Detect which cell encompasses the target text, then output its (X, Y) center coordinate. 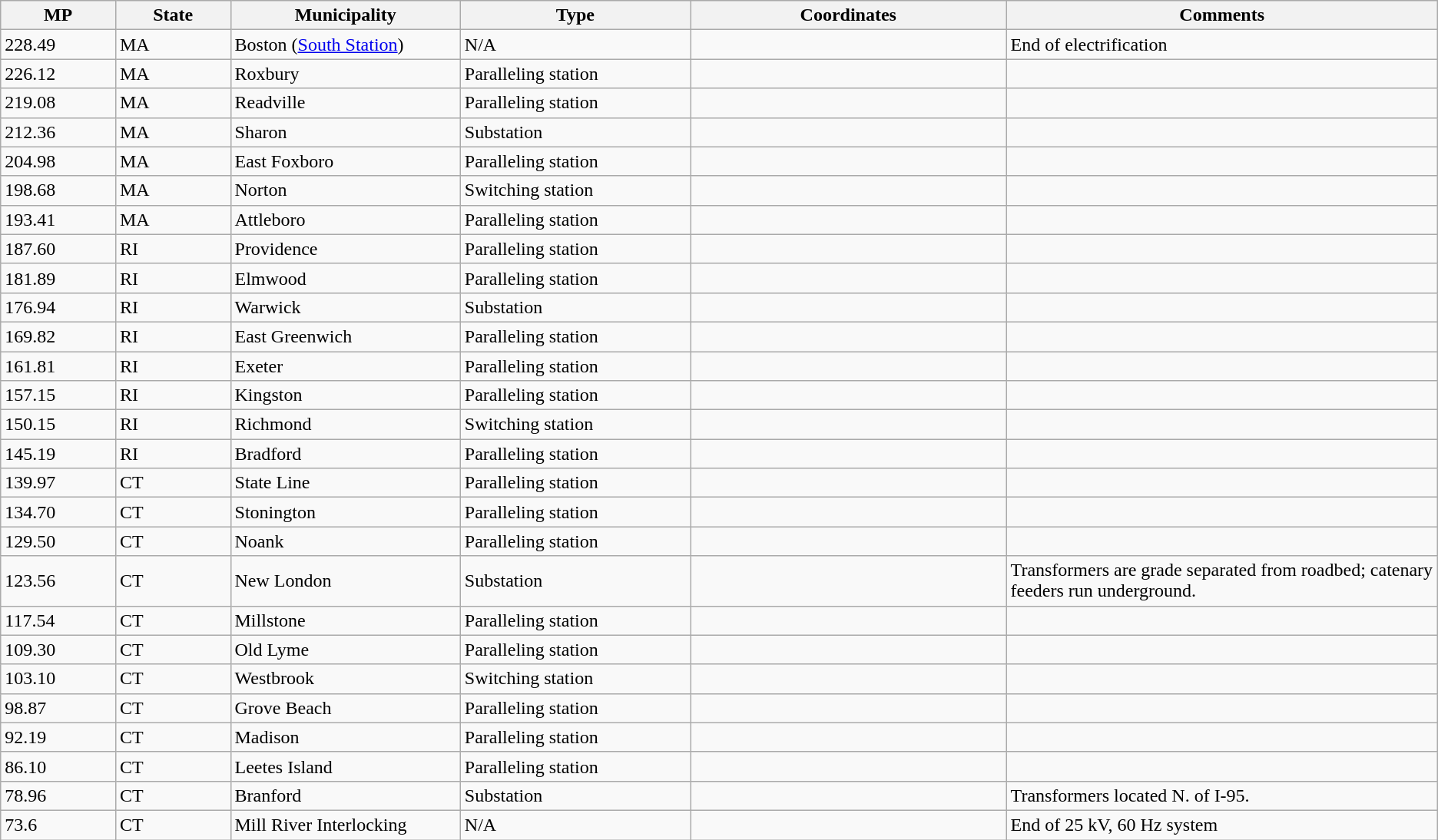
Madison (346, 737)
219.08 (58, 103)
109.30 (58, 650)
East Greenwich (346, 336)
176.94 (58, 307)
Coordinates (848, 15)
Sharon (346, 132)
Transformers located N. of I-95. (1221, 795)
Elmwood (346, 278)
Old Lyme (346, 650)
103.10 (58, 679)
Transformers are grade separated from roadbed; catenary feeders run underground. (1221, 580)
Norton (346, 190)
Boston (South Station) (346, 45)
212.36 (58, 132)
187.60 (58, 249)
Westbrook (346, 679)
73.6 (58, 825)
204.98 (58, 161)
123.56 (58, 580)
Grove Beach (346, 708)
Warwick (346, 307)
Noank (346, 541)
86.10 (58, 766)
State Line (346, 483)
Millstone (346, 620)
117.54 (58, 620)
Richmond (346, 425)
Bradford (346, 454)
Roxbury (346, 74)
Attleboro (346, 220)
Stonington (346, 512)
State (173, 15)
Exeter (346, 366)
161.81 (58, 366)
193.41 (58, 220)
Kingston (346, 395)
Comments (1221, 15)
Providence (346, 249)
Mill River Interlocking (346, 825)
139.97 (58, 483)
Readville (346, 103)
150.15 (58, 425)
78.96 (58, 795)
92.19 (58, 737)
Branford (346, 795)
226.12 (58, 74)
End of 25 kV, 60 Hz system (1221, 825)
New London (346, 580)
198.68 (58, 190)
98.87 (58, 708)
145.19 (58, 454)
228.49 (58, 45)
Type (575, 15)
181.89 (58, 278)
Leetes Island (346, 766)
East Foxboro (346, 161)
134.70 (58, 512)
Municipality (346, 15)
157.15 (58, 395)
169.82 (58, 336)
129.50 (58, 541)
MP (58, 15)
End of electrification (1221, 45)
